Search for the cell housing the specified text and yield its [x, y] center coordinate. 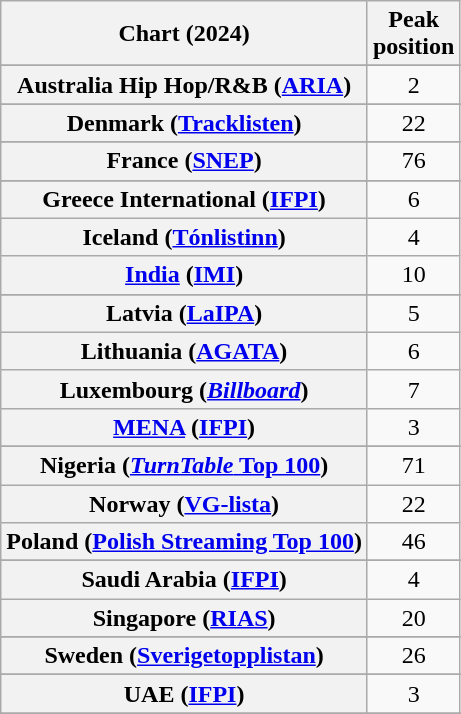
Denmark (Tracklisten) [184, 123]
Saudi Arabia (IFPI) [184, 580]
Poland (Polish Streaming Top 100) [184, 542]
UAE (IFPI) [184, 694]
India (IMI) [184, 275]
Luxembourg (Billboard) [184, 389]
Nigeria (TurnTable Top 100) [184, 465]
26 [413, 656]
2 [413, 85]
Greece International (IFPI) [184, 199]
Peakposition [413, 34]
46 [413, 542]
Norway (VG-lista) [184, 503]
Lithuania (AGATA) [184, 351]
5 [413, 313]
MENA (IFPI) [184, 427]
Sweden (Sverigetopplistan) [184, 656]
Iceland (Tónlistinn) [184, 237]
Latvia (LaIPA) [184, 313]
Chart (2024) [184, 34]
Australia Hip Hop/R&B (ARIA) [184, 85]
76 [413, 161]
France (SNEP) [184, 161]
7 [413, 389]
20 [413, 618]
Singapore (RIAS) [184, 618]
71 [413, 465]
10 [413, 275]
